Return the [X, Y] coordinate for the center point of the cell that contains the specified text.  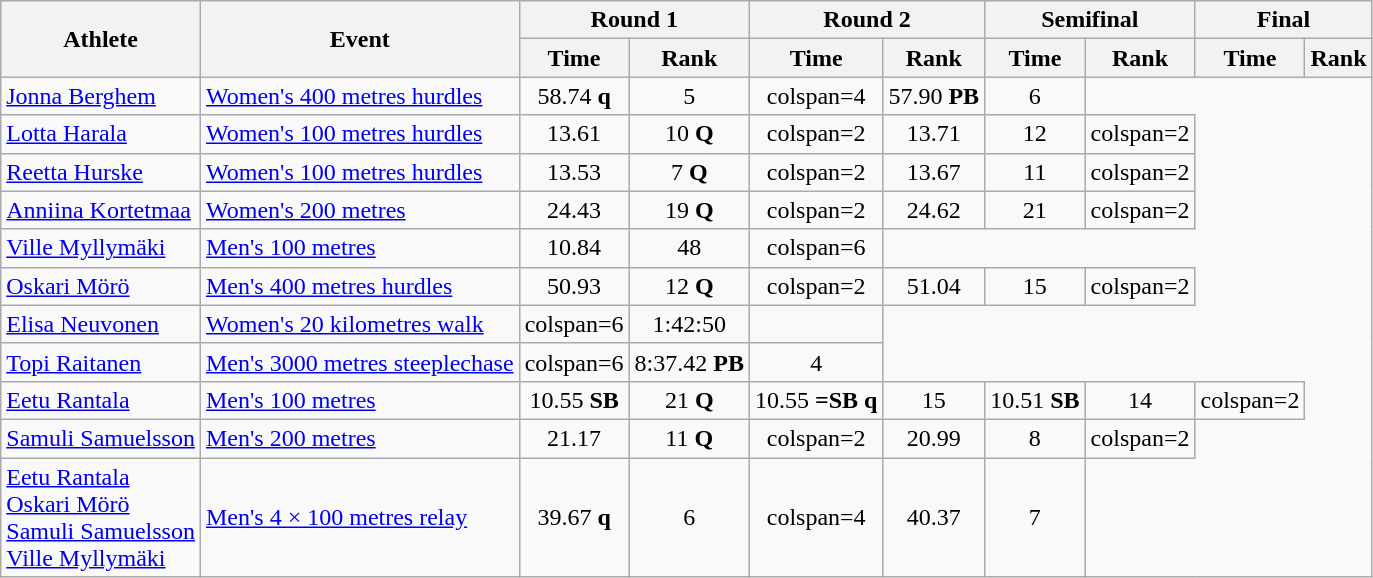
40.37 [934, 518]
Reetta Hurske [101, 172]
Women's 20 kilometres walk [360, 324]
Round 2 [866, 20]
57.90 PB [934, 96]
13.67 [934, 172]
50.93 [574, 286]
48 [689, 248]
5 [689, 96]
14 [1140, 400]
10.55 =SB q [816, 400]
Eetu RantalaOskari MöröSamuli SamuelssonVille Myllymäki [101, 518]
7 [1035, 518]
21 Q [689, 400]
Men's 200 metres [360, 438]
10 Q [689, 134]
8:37.42 PB [689, 362]
Eetu Rantala [101, 400]
Ville Myllymäki [101, 248]
19 Q [689, 210]
13.71 [934, 134]
10.84 [574, 248]
Women's 200 metres [360, 210]
39.67 q [574, 518]
58.74 q [574, 96]
12 Q [689, 286]
Men's 400 metres hurdles [360, 286]
24.43 [574, 210]
Lotta Harala [101, 134]
13.61 [574, 134]
24.62 [934, 210]
11 Q [689, 438]
Topi Raitanen [101, 362]
Men's 3000 metres steeplechase [360, 362]
Event [360, 39]
Women's 400 metres hurdles [360, 96]
Anniina Kortetmaa [101, 210]
Final [1284, 20]
51.04 [934, 286]
Samuli Samuelsson [101, 438]
Jonna Berghem [101, 96]
1:42:50 [689, 324]
Elisa Neuvonen [101, 324]
13.53 [574, 172]
10.55 SB [574, 400]
4 [816, 362]
11 [1035, 172]
12 [1035, 134]
Athlete [101, 39]
10.51 SB [1035, 400]
Semifinal [1090, 20]
Round 1 [634, 20]
8 [1035, 438]
Men's 4 × 100 metres relay [360, 518]
Oskari Mörö [101, 286]
21 [1035, 210]
20.99 [934, 438]
7 Q [689, 172]
21.17 [574, 438]
